Pinpoint the cell where the given text exists, returning its (X, Y) midpoint coordinate. 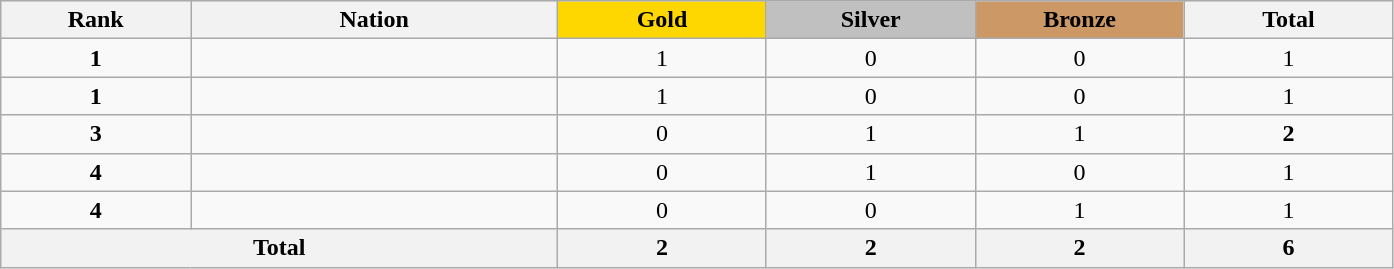
Bronze (1080, 20)
Rank (96, 20)
3 (96, 134)
Nation (374, 20)
Silver (870, 20)
6 (1288, 248)
Gold (662, 20)
